Return [X, Y] of the center of cell containing provided text 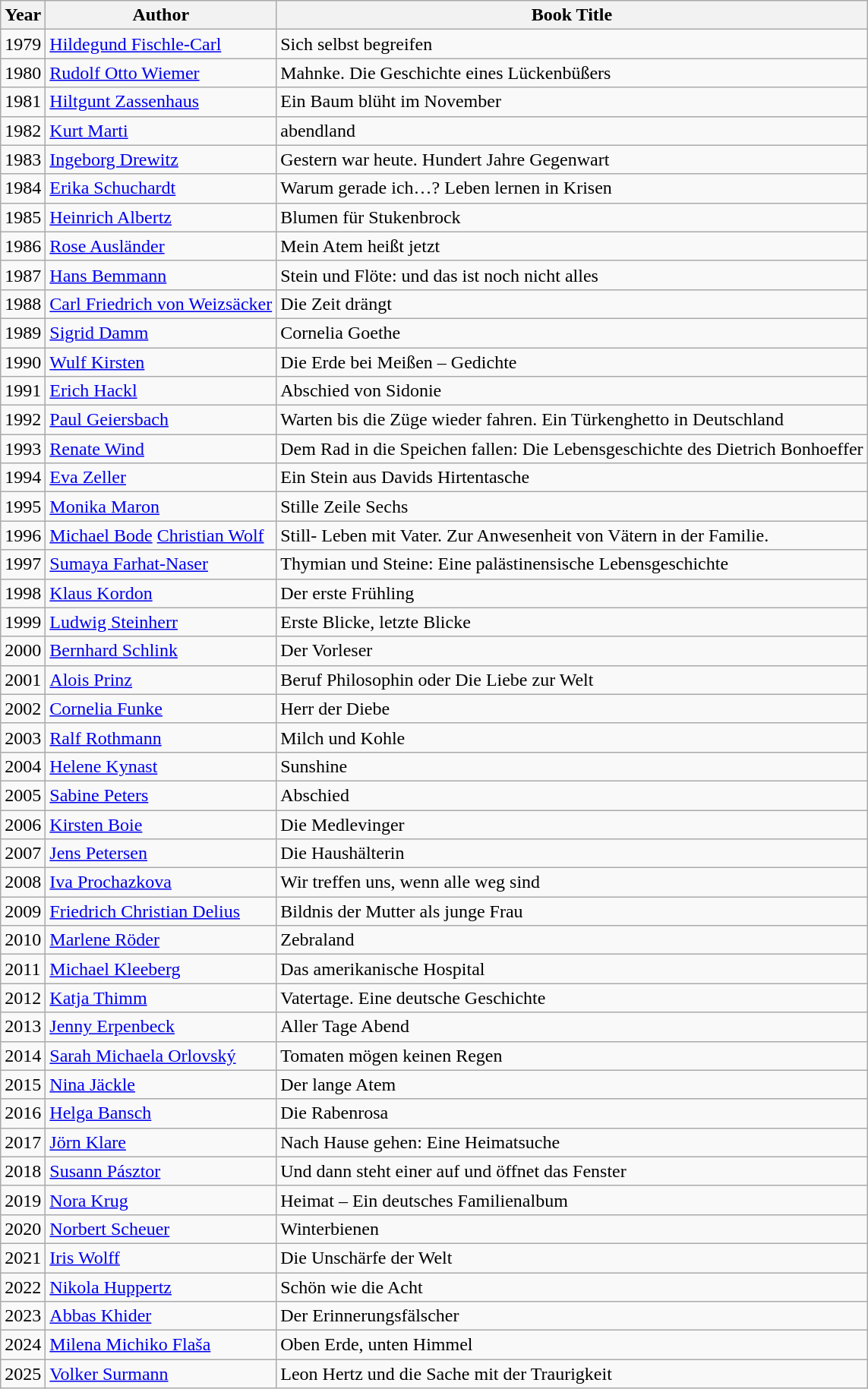
Iva Prochazkova [161, 882]
Paul Geiersbach [161, 420]
Susann Pásztor [161, 1171]
Sumaya Farhat-Naser [161, 564]
Eva Zeller [161, 478]
1987 [23, 275]
Die Unschärfe der Welt [572, 1258]
2013 [23, 1027]
1982 [23, 131]
Erste Blicke, letzte Blicke [572, 622]
2019 [23, 1200]
Abschied [572, 795]
Die Medlevinger [572, 824]
2018 [23, 1171]
Marlene Röder [161, 940]
Still- Leben mit Vater. Zur Anwesenheit von Vätern in der Familie. [572, 535]
Milch und Kohle [572, 737]
Ein Baum blüht im November [572, 102]
Die Zeit drängt [572, 304]
Mahnke. Die Geschichte eines Lückenbüßers [572, 73]
1993 [23, 449]
2008 [23, 882]
2007 [23, 854]
Nora Krug [161, 1200]
Michael Bode Christian Wolf [161, 535]
1981 [23, 102]
Nach Hause gehen: Eine Heimatsuche [572, 1142]
Heinrich Albertz [161, 217]
Milena Michiko Flaša [161, 1345]
Dem Rad in die Speichen fallen: Die Lebensgeschichte des Dietrich Bonhoeffer [572, 449]
Sich selbst begreifen [572, 44]
Jenny Erpenbeck [161, 1027]
Wulf Kirsten [161, 362]
2006 [23, 824]
Herr der Diebe [572, 709]
Die Haushälterin [572, 854]
2011 [23, 969]
2014 [23, 1056]
1980 [23, 73]
Jörn Klare [161, 1142]
Leon Hertz und die Sache mit der Traurigkeit [572, 1374]
1989 [23, 333]
1979 [23, 44]
Hildegund Fischle-Carl [161, 44]
1986 [23, 246]
1999 [23, 622]
1991 [23, 391]
Stein und Flöte: und das ist noch nicht alles [572, 275]
Sabine Peters [161, 795]
1985 [23, 217]
1996 [23, 535]
Helga Bansch [161, 1113]
2015 [23, 1084]
Beruf Philosophin oder Die Liebe zur Welt [572, 680]
Carl Friedrich von Weizsäcker [161, 304]
Winterbienen [572, 1229]
Volker Surmann [161, 1374]
Mein Atem heißt jetzt [572, 246]
Cornelia Goethe [572, 333]
Ludwig Steinherr [161, 622]
Alois Prinz [161, 680]
Bildnis der Mutter als junge Frau [572, 911]
Der erste Frühling [572, 593]
Der lange Atem [572, 1084]
Nina Jäckle [161, 1084]
2000 [23, 651]
2021 [23, 1258]
Wir treffen uns, wenn alle weg sind [572, 882]
1994 [23, 478]
2002 [23, 709]
Ingeborg Drewitz [161, 159]
1988 [23, 304]
Ein Stein aus Davids Hirtentasche [572, 478]
Und dann steht einer auf und öffnet das Fenster [572, 1171]
Bernhard Schlink [161, 651]
1995 [23, 507]
Warum gerade ich…? Leben lernen in Krisen [572, 188]
Erich Hackl [161, 391]
1992 [23, 420]
Stille Zeile Sechs [572, 507]
Ralf Rothmann [161, 737]
2009 [23, 911]
Hans Bemmann [161, 275]
Vatertage. Eine deutsche Geschichte [572, 998]
Renate Wind [161, 449]
Iris Wolff [161, 1258]
2023 [23, 1316]
Klaus Kordon [161, 593]
1983 [23, 159]
Der Vorleser [572, 651]
1997 [23, 564]
Blumen für Stukenbrock [572, 217]
2022 [23, 1287]
1984 [23, 188]
Katja Thimm [161, 998]
2017 [23, 1142]
Das amerikanische Hospital [572, 969]
Sarah Michaela Orlovský [161, 1056]
Nikola Huppertz [161, 1287]
Michael Kleeberg [161, 969]
Norbert Scheuer [161, 1229]
Rudolf Otto Wiemer [161, 73]
1998 [23, 593]
Der Erinnerungsfälscher [572, 1316]
2010 [23, 940]
Gestern war heute. Hundert Jahre Gegenwart [572, 159]
Oben Erde, unten Himmel [572, 1345]
2003 [23, 737]
Kurt Marti [161, 131]
2024 [23, 1345]
Schön wie die Acht [572, 1287]
Jens Petersen [161, 854]
Warten bis die Züge wieder fahren. Ein Türkenghetto in Deutschland [572, 420]
Die Erde bei Meißen – Gedichte [572, 362]
2005 [23, 795]
2020 [23, 1229]
Zebraland [572, 940]
Sunshine [572, 766]
Abschied von Sidonie [572, 391]
2012 [23, 998]
Year [23, 15]
Thymian und Steine: Eine palästinensische Lebensgeschichte [572, 564]
Hiltgunt Zassenhaus [161, 102]
Aller Tage Abend [572, 1027]
2001 [23, 680]
Rose Ausländer [161, 246]
Monika Maron [161, 507]
Heimat – Ein deutsches Familienalbum [572, 1200]
Abbas Khider [161, 1316]
Sigrid Damm [161, 333]
2025 [23, 1374]
Die Rabenrosa [572, 1113]
abendland [572, 131]
Friedrich Christian Delius [161, 911]
Helene Kynast [161, 766]
Author [161, 15]
Book Title [572, 15]
Tomaten mögen keinen Regen [572, 1056]
1990 [23, 362]
Cornelia Funke [161, 709]
2016 [23, 1113]
Kirsten Boie [161, 824]
Erika Schuchardt [161, 188]
2004 [23, 766]
